Determine the (X, Y) coordinate at the center of the cell enclosing the given text.  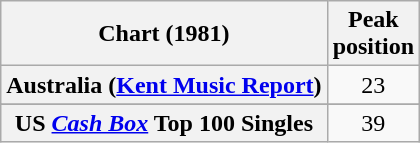
39 (373, 123)
Chart (1981) (164, 34)
Peakposition (373, 34)
Australia (Kent Music Report) (164, 85)
US Cash Box Top 100 Singles (164, 123)
23 (373, 85)
